Output the [X, Y] coordinate of the center of the cell containing the given text.  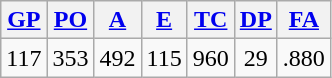
GP [24, 20]
PO [70, 20]
E [164, 20]
117 [24, 58]
492 [118, 58]
115 [164, 58]
DP [256, 20]
.880 [304, 58]
960 [210, 58]
353 [70, 58]
FA [304, 20]
29 [256, 58]
A [118, 20]
TC [210, 20]
